Pinpoint the cell where the given text exists, returning its [X, Y] midpoint coordinate. 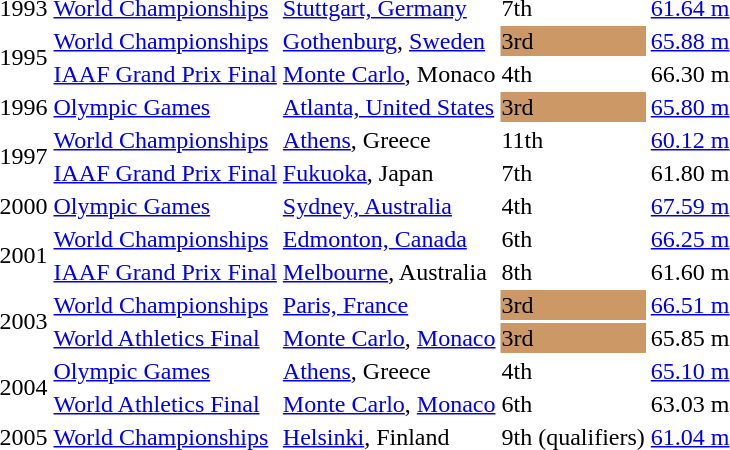
Sydney, Australia [389, 206]
11th [573, 140]
Melbourne, Australia [389, 272]
8th [573, 272]
7th [573, 173]
Edmonton, Canada [389, 239]
Fukuoka, Japan [389, 173]
Gothenburg, Sweden [389, 41]
Paris, France [389, 305]
Atlanta, United States [389, 107]
